From the cell containing the given text, extract its center point as [x, y] coordinate. 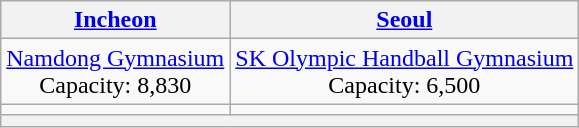
SK Olympic Handball GymnasiumCapacity: 6,500 [404, 72]
Namdong GymnasiumCapacity: 8,830 [116, 72]
Seoul [404, 20]
Incheon [116, 20]
